Output the [X, Y] coordinate of the center of the cell containing the given text.  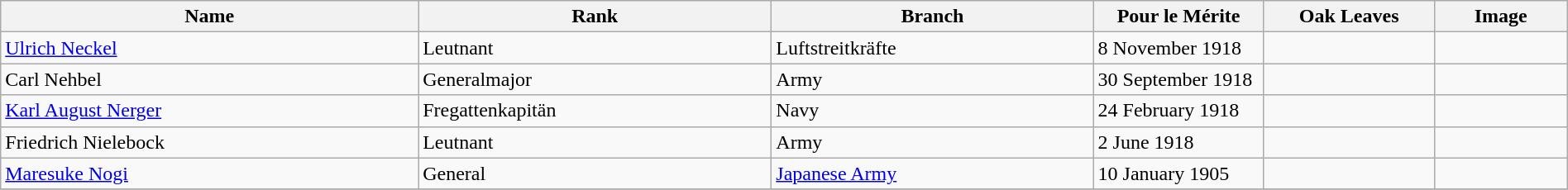
Oak Leaves [1349, 17]
Pour le Mérite [1178, 17]
Luftstreitkräfte [933, 48]
10 January 1905 [1178, 173]
Carl Nehbel [210, 79]
Fregattenkapitän [595, 111]
Navy [933, 111]
Rank [595, 17]
Karl August Nerger [210, 111]
Generalmajor [595, 79]
Friedrich Nielebock [210, 142]
Branch [933, 17]
General [595, 173]
Maresuke Nogi [210, 173]
Name [210, 17]
24 February 1918 [1178, 111]
Image [1500, 17]
Ulrich Neckel [210, 48]
Japanese Army [933, 173]
8 November 1918 [1178, 48]
30 September 1918 [1178, 79]
2 June 1918 [1178, 142]
